Search for the cell housing the specified text and yield its (X, Y) center coordinate. 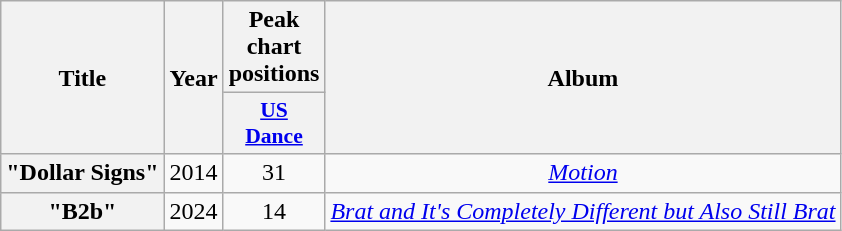
2014 (194, 173)
2024 (194, 211)
USDance (274, 124)
Year (194, 78)
Peak chart positions (274, 47)
Brat and It's Completely Different but Also Still Brat (583, 211)
"Dollar Signs" (82, 173)
Album (583, 78)
Title (82, 78)
31 (274, 173)
Motion (583, 173)
14 (274, 211)
"B2b" (82, 211)
